From the cell containing the given text, extract its center point as [x, y] coordinate. 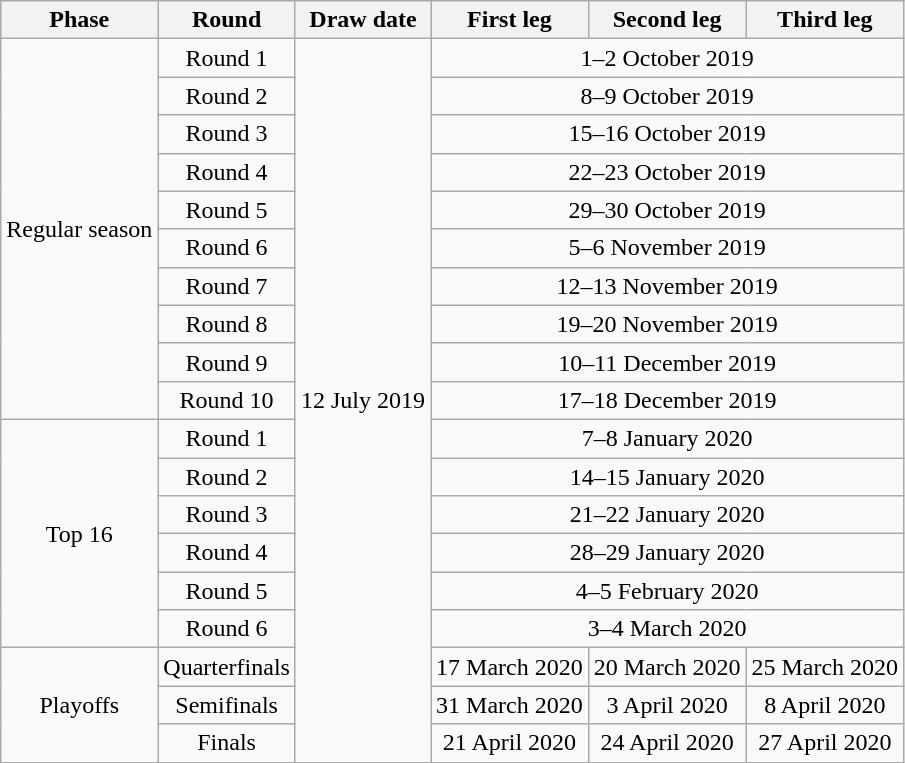
21–22 January 2020 [668, 515]
14–15 January 2020 [668, 477]
8–9 October 2019 [668, 96]
17 March 2020 [510, 667]
Finals [227, 743]
31 March 2020 [510, 705]
Second leg [667, 20]
Round 7 [227, 286]
29–30 October 2019 [668, 210]
Playoffs [80, 705]
Regular season [80, 230]
25 March 2020 [825, 667]
Quarterfinals [227, 667]
22–23 October 2019 [668, 172]
15–16 October 2019 [668, 134]
12–13 November 2019 [668, 286]
Round 10 [227, 400]
12 July 2019 [362, 400]
5–6 November 2019 [668, 248]
21 April 2020 [510, 743]
First leg [510, 20]
19–20 November 2019 [668, 324]
4–5 February 2020 [668, 591]
Semifinals [227, 705]
Round 8 [227, 324]
7–8 January 2020 [668, 438]
1–2 October 2019 [668, 58]
Draw date [362, 20]
Round [227, 20]
Phase [80, 20]
Top 16 [80, 533]
27 April 2020 [825, 743]
8 April 2020 [825, 705]
3 April 2020 [667, 705]
17–18 December 2019 [668, 400]
3–4 March 2020 [668, 629]
20 March 2020 [667, 667]
24 April 2020 [667, 743]
28–29 January 2020 [668, 553]
Third leg [825, 20]
10–11 December 2019 [668, 362]
Round 9 [227, 362]
